Output the [x, y] coordinate of the center of the cell containing the given text.  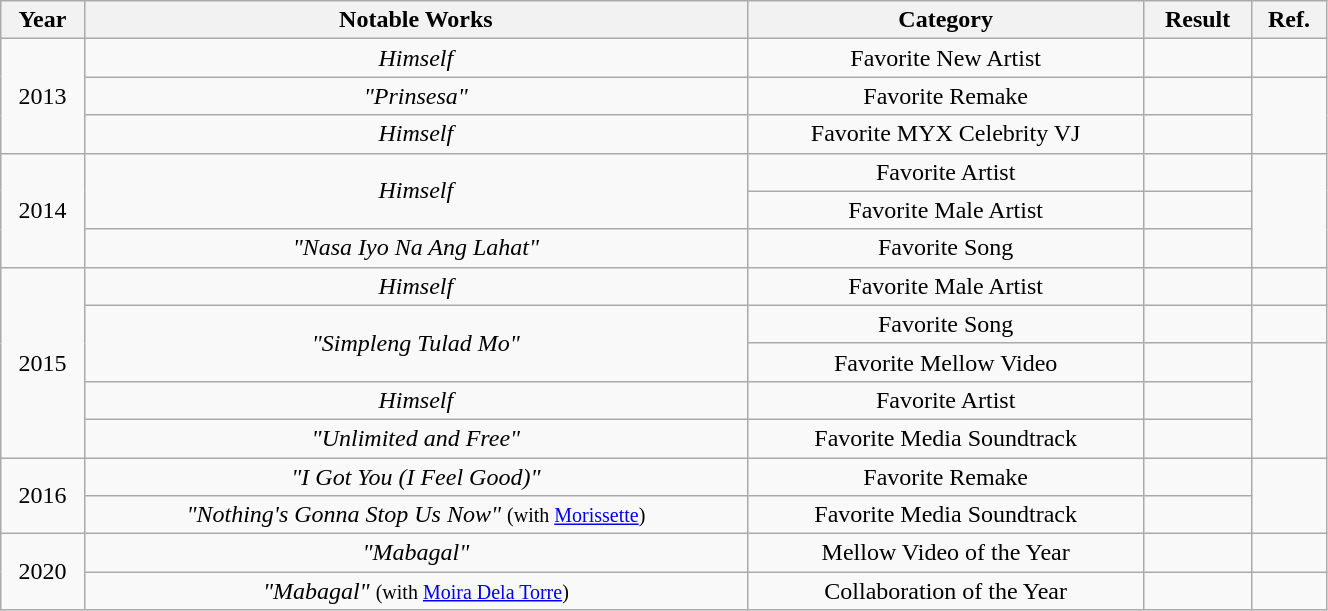
"Simpleng Tulad Mo" [416, 343]
2014 [42, 210]
Year [42, 20]
2016 [42, 496]
"Nasa Iyo Na Ang Lahat" [416, 248]
"Prinsesa" [416, 96]
Mellow Video of the Year [946, 553]
2013 [42, 96]
Favorite MYX Celebrity VJ [946, 134]
"Unlimited and Free" [416, 438]
Favorite Mellow Video [946, 362]
Ref. [1290, 20]
Collaboration of the Year [946, 591]
"Mabagal" [416, 553]
Result [1198, 20]
"I Got You (I Feel Good)" [416, 477]
2015 [42, 362]
Category [946, 20]
Favorite New Artist [946, 58]
Notable Works [416, 20]
"Nothing's Gonna Stop Us Now" (with Morissette) [416, 515]
"Mabagal" (with Moira Dela Torre) [416, 591]
2020 [42, 572]
